Search for the cell housing the specified text and yield its (X, Y) center coordinate. 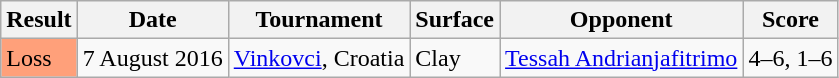
Tournament (319, 20)
Surface (455, 20)
Loss (39, 58)
Vinkovci, Croatia (319, 58)
Clay (455, 58)
7 August 2016 (152, 58)
Tessah Andrianjafitrimo (622, 58)
4–6, 1–6 (790, 58)
Date (152, 20)
Opponent (622, 20)
Score (790, 20)
Result (39, 20)
